Provide the [x, y] coordinate of the cell's center where the given text is located.  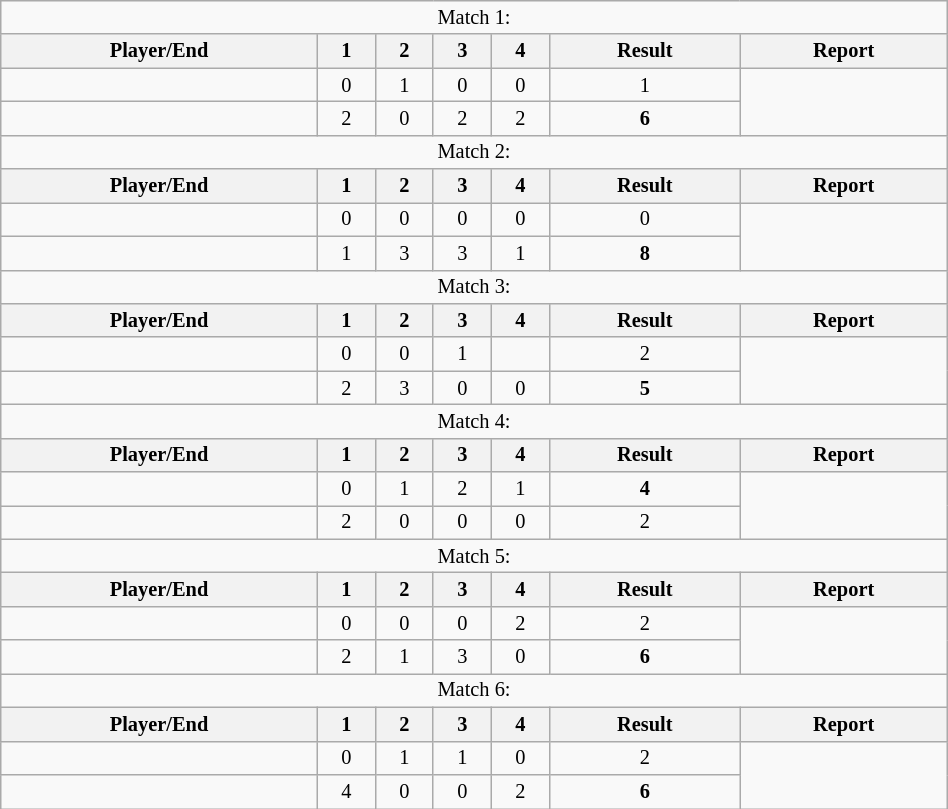
5 [644, 388]
8 [644, 253]
Match 1: [474, 17]
Match 3: [474, 287]
Match 2: [474, 152]
Match 6: [474, 690]
Match 4: [474, 421]
Match 5: [474, 556]
